Extract the (x, y) coordinate from the center of the cell holding the provided text.  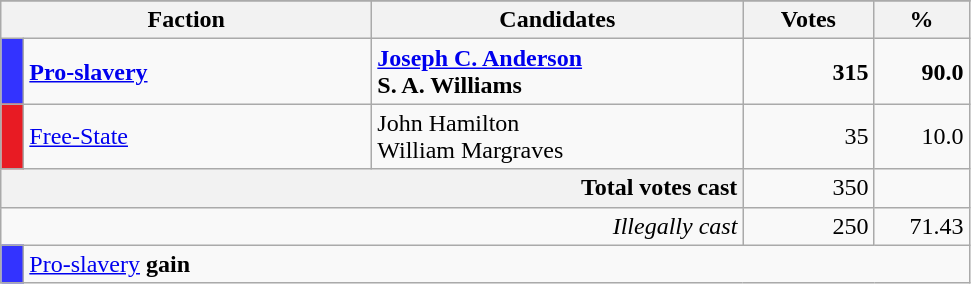
Pro-slavery (198, 72)
Total votes cast (372, 188)
Candidates (558, 20)
10.0 (922, 136)
John HamiltonWilliam Margraves (558, 136)
90.0 (922, 72)
315 (808, 72)
Joseph C. AndersonS. A. Williams (558, 72)
35 (808, 136)
Faction (186, 20)
350 (808, 188)
Illegally cast (372, 226)
% (922, 20)
71.43 (922, 226)
Free-State (198, 136)
Pro-slavery gain (496, 264)
Votes (808, 20)
250 (808, 226)
